Return the [X, Y] coordinate for the center point of the cell that contains the specified text.  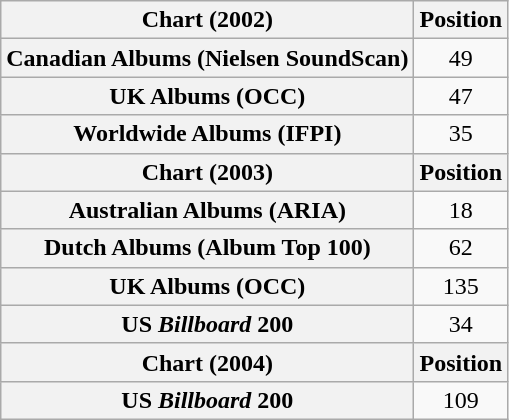
62 [461, 248]
Worldwide Albums (IFPI) [208, 134]
49 [461, 58]
Chart (2004) [208, 362]
Dutch Albums (Album Top 100) [208, 248]
18 [461, 210]
Australian Albums (ARIA) [208, 210]
47 [461, 96]
Chart (2002) [208, 20]
Chart (2003) [208, 172]
35 [461, 134]
135 [461, 286]
34 [461, 324]
109 [461, 400]
Canadian Albums (Nielsen SoundScan) [208, 58]
